Search for the cell housing the specified text and yield its (x, y) center coordinate. 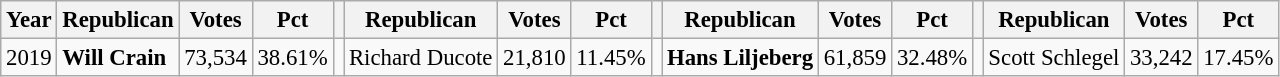
11.45% (611, 58)
17.45% (1238, 58)
Year (29, 20)
Richard Ducote (421, 58)
Scott Schlegel (1054, 58)
32.48% (932, 58)
21,810 (534, 58)
Hans Liljeberg (740, 58)
38.61% (292, 58)
61,859 (854, 58)
Will Crain (118, 58)
2019 (29, 58)
33,242 (1162, 58)
73,534 (216, 58)
